Extract the [X, Y] coordinate from the center of the cell holding the provided text.  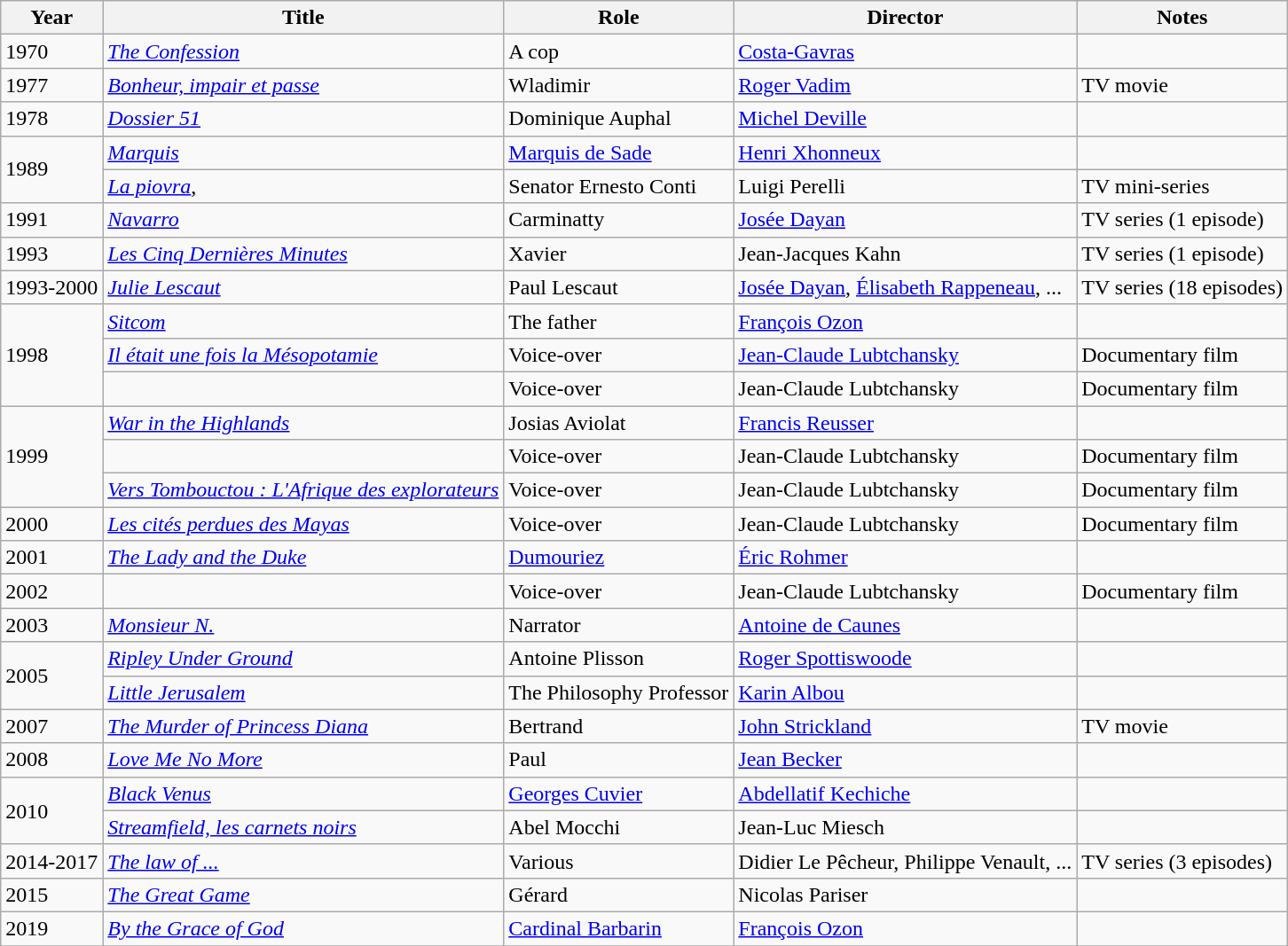
TV mini-series [1182, 186]
2000 [51, 524]
The Great Game [303, 895]
1970 [51, 51]
Little Jerusalem [303, 692]
Bertrand [619, 726]
John Strickland [905, 726]
La piovra, [303, 186]
1977 [51, 85]
Sitcom [303, 321]
1993 [51, 254]
2007 [51, 726]
Cardinal Barbarin [619, 928]
2019 [51, 928]
Marquis [303, 152]
Costa-Gavras [905, 51]
Carminatty [619, 220]
The Lady and the Duke [303, 558]
Bonheur, impair et passe [303, 85]
Il était une fois la Mésopotamie [303, 355]
Josée Dayan, Élisabeth Rappeneau, ... [905, 287]
War in the Highlands [303, 423]
Paul Lescaut [619, 287]
Abel Mocchi [619, 827]
Jean Becker [905, 760]
2001 [51, 558]
Dossier 51 [303, 119]
2010 [51, 810]
Year [51, 18]
Abdellatif Kechiche [905, 794]
Antoine Plisson [619, 659]
Jean-Luc Miesch [905, 827]
1989 [51, 169]
The Philosophy Professor [619, 692]
Senator Ernesto Conti [619, 186]
The Confession [303, 51]
2005 [51, 676]
Les cités perdues des Mayas [303, 524]
Navarro [303, 220]
Roger Vadim [905, 85]
Gérard [619, 895]
Monsieur N. [303, 625]
1993-2000 [51, 287]
Georges Cuvier [619, 794]
Éric Rohmer [905, 558]
1998 [51, 355]
Role [619, 18]
Les Cinq Dernières Minutes [303, 254]
The Murder of Princess Diana [303, 726]
1991 [51, 220]
Love Me No More [303, 760]
Luigi Perelli [905, 186]
Ripley Under Ground [303, 659]
TV series (3 episodes) [1182, 861]
The law of ... [303, 861]
Wladimir [619, 85]
Nicolas Pariser [905, 895]
Henri Xhonneux [905, 152]
Josée Dayan [905, 220]
Title [303, 18]
The father [619, 321]
Roger Spottiswoode [905, 659]
A cop [619, 51]
Josias Aviolat [619, 423]
Notes [1182, 18]
Antoine de Caunes [905, 625]
2002 [51, 591]
1999 [51, 457]
Dumouriez [619, 558]
Karin Albou [905, 692]
Julie Lescaut [303, 287]
Black Venus [303, 794]
Jean-Jacques Kahn [905, 254]
1978 [51, 119]
Didier Le Pêcheur, Philippe Venault, ... [905, 861]
Narrator [619, 625]
Michel Deville [905, 119]
Director [905, 18]
2014-2017 [51, 861]
Francis Reusser [905, 423]
Various [619, 861]
Vers Tombouctou : L'Afrique des explorateurs [303, 490]
Streamfield, les carnets noirs [303, 827]
Dominique Auphal [619, 119]
2008 [51, 760]
By the Grace of God [303, 928]
Paul [619, 760]
Xavier [619, 254]
Marquis de Sade [619, 152]
TV series (18 episodes) [1182, 287]
2015 [51, 895]
2003 [51, 625]
